Locate the cell with the specified text and output its [X, Y] center coordinate. 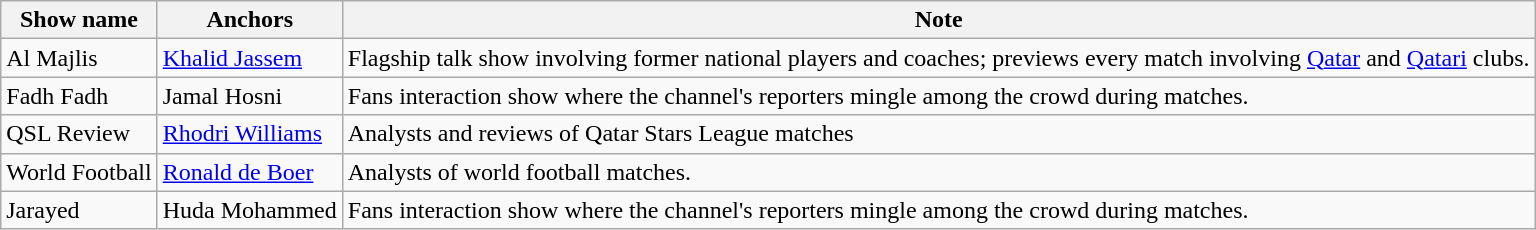
Ronald de Boer [250, 172]
Huda Mohammed [250, 210]
Note [938, 20]
Anchors [250, 20]
Al Majlis [79, 58]
Show name [79, 20]
Flagship talk show involving former national players and coaches; previews every match involving Qatar and Qatari clubs. [938, 58]
QSL Review [79, 134]
Jarayed [79, 210]
Jamal Hosni [250, 96]
Fadh Fadh [79, 96]
Rhodri Williams [250, 134]
Khalid Jassem [250, 58]
Analysts of world football matches. [938, 172]
Analysts and reviews of Qatar Stars League matches [938, 134]
World Football [79, 172]
